Capture the cell that displays the provided text and extract its [X, Y] central coordinate. 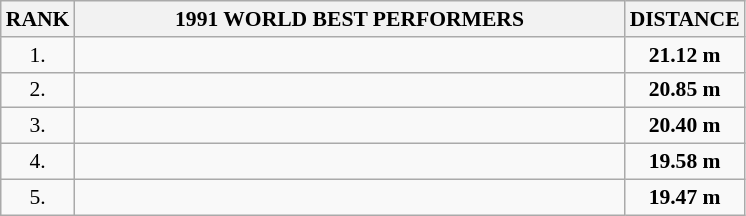
19.47 m [685, 197]
3. [38, 126]
20.85 m [685, 90]
4. [38, 162]
2. [38, 90]
20.40 m [685, 126]
1991 WORLD BEST PERFORMERS [349, 19]
5. [38, 197]
RANK [38, 19]
19.58 m [685, 162]
DISTANCE [685, 19]
21.12 m [685, 55]
1. [38, 55]
